Identify which cell holds the provided text, then report its [X, Y] central coordinate. 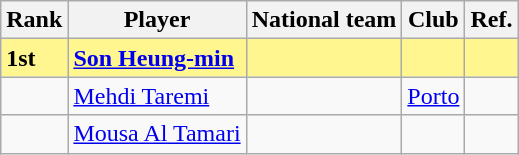
Player [157, 20]
Porto [434, 96]
Club [434, 20]
Mehdi Taremi [157, 96]
Rank [34, 20]
1st [34, 58]
Mousa Al Tamari [157, 134]
Ref. [492, 20]
National team [324, 20]
Son Heung-min [157, 58]
